Determine the [x, y] coordinate at the center of the cell enclosing the given text.  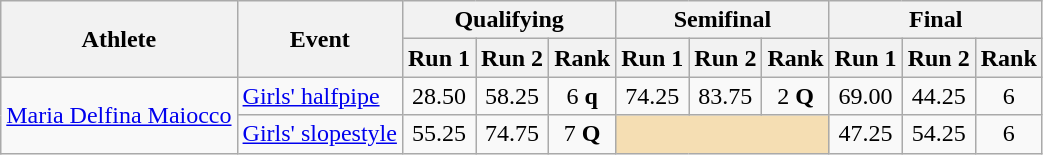
Athlete [119, 39]
54.25 [938, 134]
2 Q [796, 96]
47.25 [866, 134]
Event [320, 39]
Semifinal [722, 20]
83.75 [726, 96]
69.00 [866, 96]
Maria Delfina Maiocco [119, 115]
Girls' slopestyle [320, 134]
44.25 [938, 96]
Girls' halfpipe [320, 96]
6 q [582, 96]
Qualifying [508, 20]
74.25 [652, 96]
55.25 [438, 134]
Final [936, 20]
7 Q [582, 134]
58.25 [512, 96]
74.75 [512, 134]
28.50 [438, 96]
